For the text-containing cell, return its midpoint in (X, Y) coordinate format. 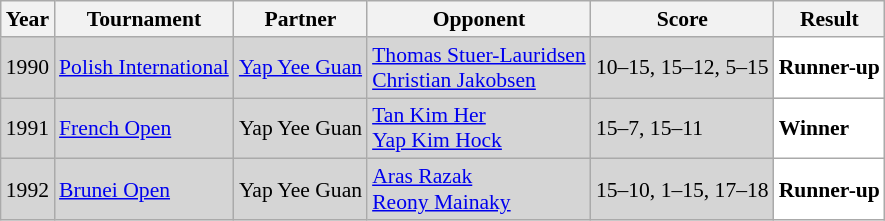
Brunei Open (144, 190)
Score (682, 19)
Year (28, 19)
Winner (830, 128)
15–10, 1–15, 17–18 (682, 190)
Tournament (144, 19)
French Open (144, 128)
Aras Razak Reony Mainaky (479, 190)
Result (830, 19)
1992 (28, 190)
Opponent (479, 19)
Thomas Stuer-Lauridsen Christian Jakobsen (479, 68)
15–7, 15–11 (682, 128)
Polish International (144, 68)
1990 (28, 68)
1991 (28, 128)
Tan Kim Her Yap Kim Hock (479, 128)
10–15, 15–12, 5–15 (682, 68)
Partner (300, 19)
